For the text-containing cell, return its midpoint in (X, Y) coordinate format. 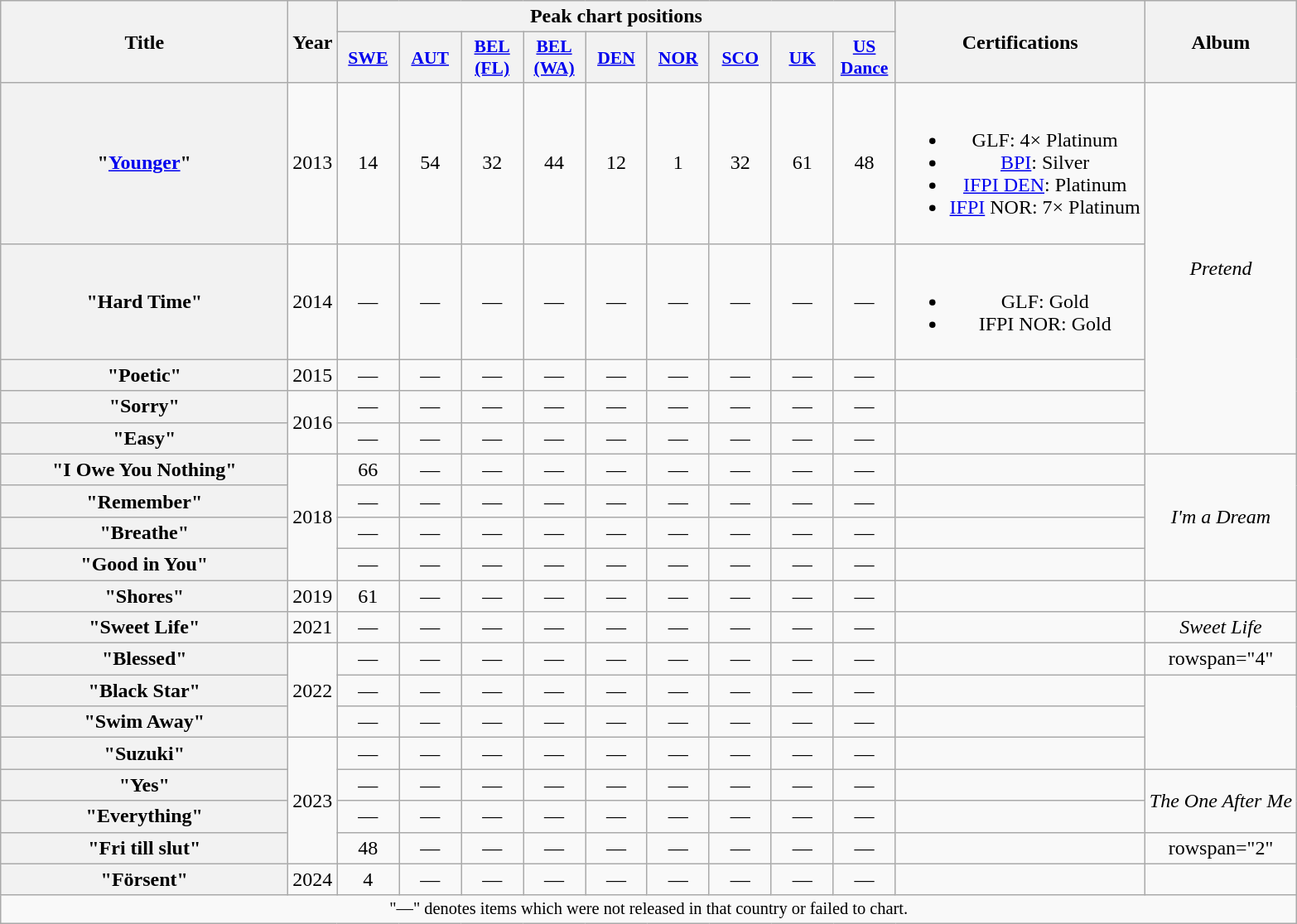
"Breathe" (144, 532)
"Easy" (144, 438)
I'm a Dream (1221, 517)
GLF: GoldIFPI NOR: Gold (1020, 301)
"Remember" (144, 501)
66 (368, 469)
Year (313, 41)
2018 (313, 517)
2021 (313, 628)
"Sorry" (144, 407)
12 (616, 163)
"I Owe You Nothing" (144, 469)
Pretend (1221, 268)
"Poetic" (144, 375)
"Hard Time" (144, 301)
Peak chart positions (616, 17)
2023 (313, 801)
BEL(WA) (555, 58)
rowspan="4" (1221, 659)
"Sweet Life" (144, 628)
DEN (616, 58)
"Younger" (144, 163)
"Fri till slut" (144, 848)
"Försent" (144, 879)
BEL(FL) (492, 58)
4 (368, 879)
"Black Star" (144, 691)
54 (431, 163)
2013 (313, 163)
UK (802, 58)
2019 (313, 595)
44 (555, 163)
2024 (313, 879)
2014 (313, 301)
SCO (740, 58)
"Everything" (144, 816)
NOR (677, 58)
14 (368, 163)
"Swim Away" (144, 722)
"Yes" (144, 785)
2015 (313, 375)
"Shores" (144, 595)
AUT (431, 58)
Album (1221, 41)
"Good in You" (144, 564)
"Suzuki" (144, 753)
GLF: 4× PlatinumBPI: SilverIFPI DEN: PlatinumIFPI NOR: 7× Platinum (1020, 163)
1 (677, 163)
The One After Me (1221, 801)
USDance (865, 58)
"Blessed" (144, 659)
Certifications (1020, 41)
Title (144, 41)
rowspan="2" (1221, 848)
SWE (368, 58)
Sweet Life (1221, 628)
2022 (313, 691)
2016 (313, 422)
"—" denotes items which were not released in that country or failed to chart. (649, 909)
